Find where the given text appears and provide that cell's center as [x, y] coordinate. 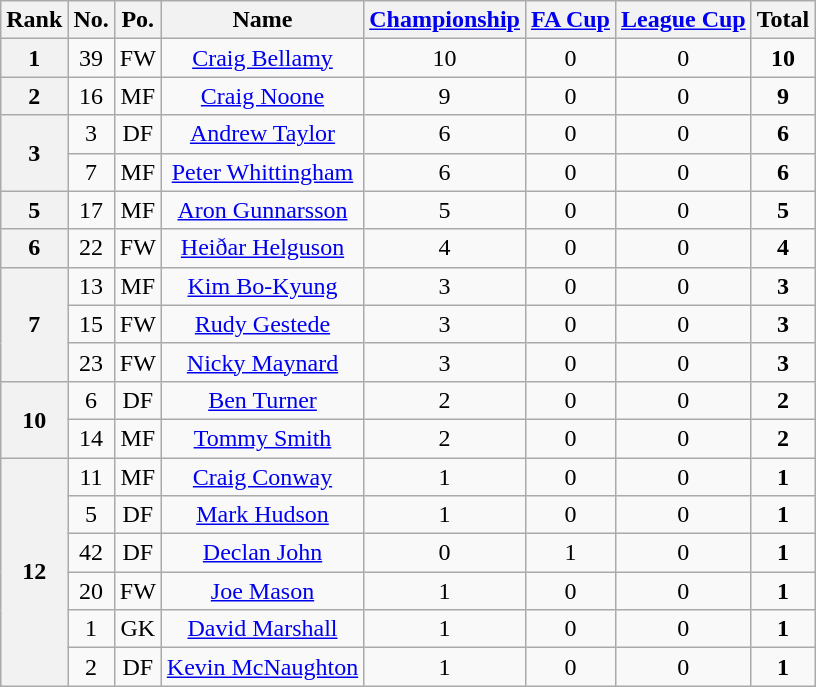
Heiðar Helguson [262, 248]
Rudy Gestede [262, 324]
42 [91, 553]
Total [783, 20]
League Cup [683, 20]
Ben Turner [262, 400]
Name [262, 20]
22 [91, 248]
Declan John [262, 553]
15 [91, 324]
16 [91, 96]
Kevin McNaughton [262, 667]
11 [91, 477]
David Marshall [262, 629]
Kim Bo-Kyung [262, 286]
Tommy Smith [262, 438]
13 [91, 286]
Peter Whittingham [262, 172]
Craig Noone [262, 96]
14 [91, 438]
Joe Mason [262, 591]
No. [91, 20]
17 [91, 210]
12 [34, 572]
23 [91, 362]
39 [91, 58]
20 [91, 591]
Craig Bellamy [262, 58]
Championship [445, 20]
Mark Hudson [262, 515]
Craig Conway [262, 477]
GK [138, 629]
Po. [138, 20]
Nicky Maynard [262, 362]
FA Cup [570, 20]
Andrew Taylor [262, 134]
Aron Gunnarsson [262, 210]
Rank [34, 20]
